Locate the cell with the specified text and output its [x, y] center coordinate. 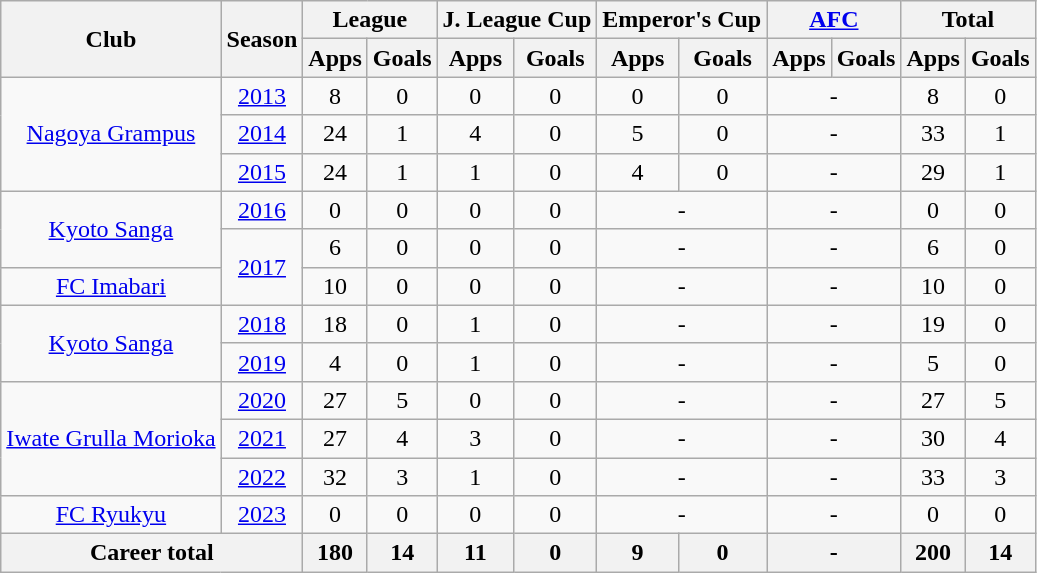
Career total [152, 553]
2013 [262, 96]
2022 [262, 477]
FC Imabari [111, 286]
18 [335, 324]
2019 [262, 362]
32 [335, 477]
Season [262, 39]
2023 [262, 515]
2021 [262, 438]
AFC [834, 20]
FC Ryukyu [111, 515]
Emperor's Cup [682, 20]
League [370, 20]
2018 [262, 324]
Club [111, 39]
180 [335, 553]
2017 [262, 267]
2016 [262, 210]
2014 [262, 134]
2015 [262, 172]
2020 [262, 400]
9 [638, 553]
11 [476, 553]
200 [933, 553]
30 [933, 438]
29 [933, 172]
J. League Cup [517, 20]
Total [968, 20]
Iwate Grulla Morioka [111, 438]
19 [933, 324]
Nagoya Grampus [111, 134]
